Scan for the cell matching the given text and deliver its (x, y) coordinate at center. 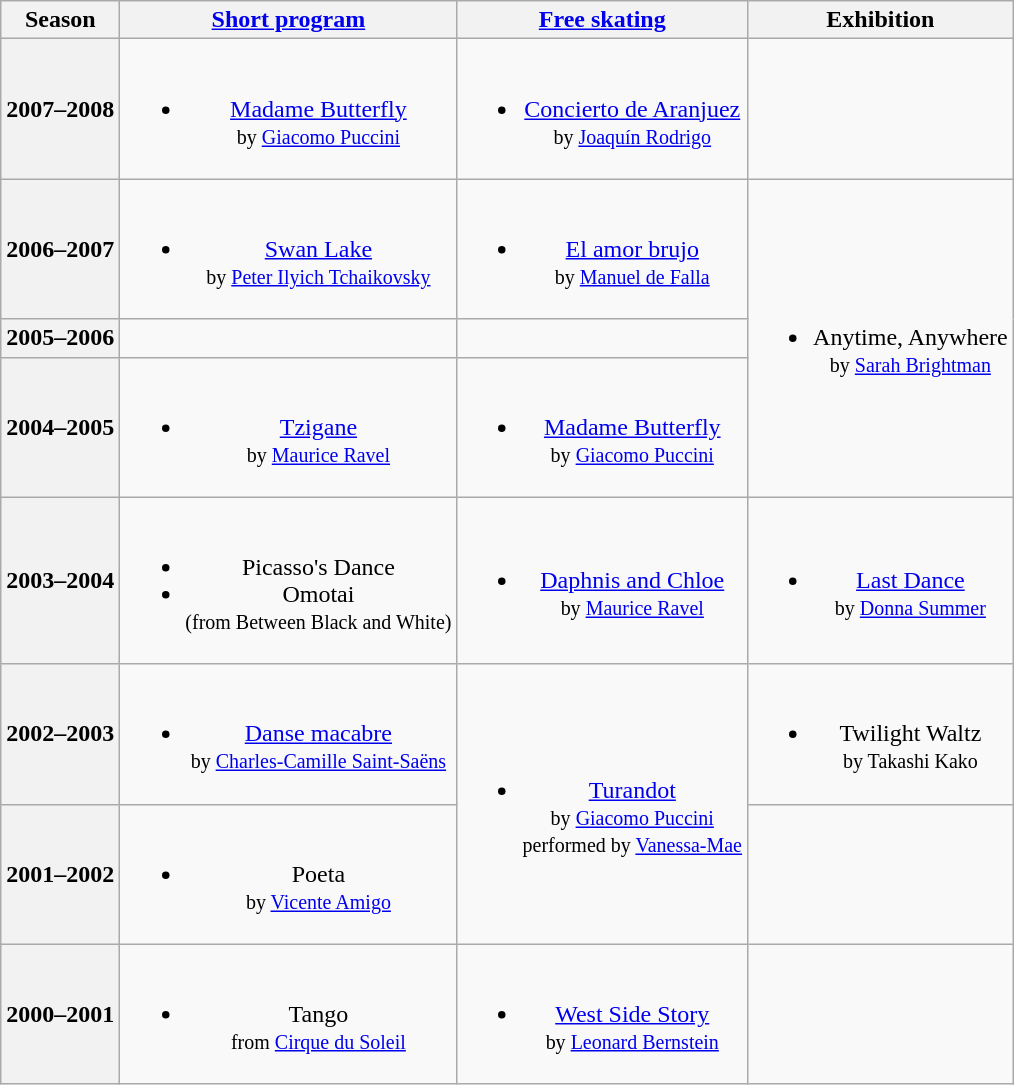
Danse macabre by Charles-Camille Saint-Saëns (288, 734)
2005–2006 (60, 338)
2004–2005 (60, 427)
El amor brujo by Manuel de Falla (602, 249)
Season (60, 20)
2007–2008 (60, 109)
Exhibition (881, 20)
Picasso's DanceOmotai (from Between Black and White) (288, 580)
Tango from Cirque du Soleil (288, 1014)
West Side Story by Leonard Bernstein (602, 1014)
Free skating (602, 20)
2006–2007 (60, 249)
Twilight Waltz by Takashi Kako (881, 734)
Anytime, Anywhere by Sarah Brightman (881, 338)
2000–2001 (60, 1014)
Short program (288, 20)
Poeta by Vicente Amigo (288, 874)
Last Dance by Donna Summer (881, 580)
Turandot by Giacomo Puccini performed by Vanessa-Mae (602, 804)
2002–2003 (60, 734)
Swan Lake by Peter Ilyich Tchaikovsky (288, 249)
Daphnis and Chloe by Maurice Ravel (602, 580)
Tzigane by Maurice Ravel (288, 427)
Concierto de Aranjuez by Joaquín Rodrigo (602, 109)
2003–2004 (60, 580)
2001–2002 (60, 874)
